Pinpoint the cell where the given text exists, returning its [x, y] midpoint coordinate. 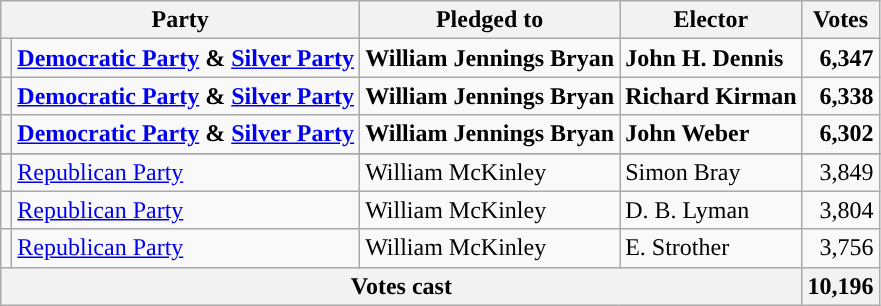
Richard Kirman [711, 96]
3,804 [840, 210]
6,347 [840, 58]
Votes [840, 20]
Party [180, 20]
10,196 [840, 286]
6,302 [840, 134]
6,338 [840, 96]
D. B. Lyman [711, 210]
E. Strother [711, 248]
Elector [711, 20]
Pledged to [490, 20]
3,756 [840, 248]
John Weber [711, 134]
Votes cast [402, 286]
3,849 [840, 172]
John H. Dennis [711, 58]
Simon Bray [711, 172]
